Determine the (X, Y) coordinate at the center of the cell enclosing the given text.  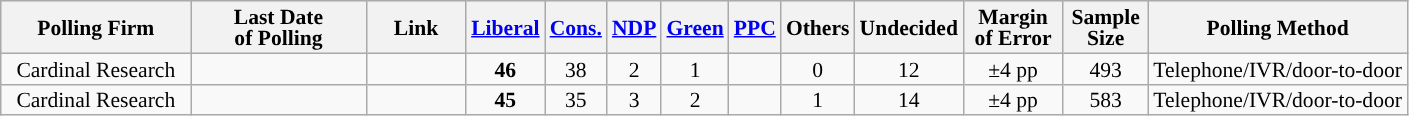
0 (818, 68)
12 (909, 68)
493 (1106, 68)
Link (416, 27)
Liberal (505, 27)
SampleSize (1106, 27)
Undecided (909, 27)
Polling Method (1278, 27)
Polling Firm (96, 27)
Marginof Error (1013, 27)
14 (909, 100)
Others (818, 27)
NDP (634, 27)
3 (634, 100)
45 (505, 100)
46 (505, 68)
38 (576, 68)
Last Dateof Polling (278, 27)
Cons. (576, 27)
583 (1106, 100)
PPC (755, 27)
Green (694, 27)
35 (576, 100)
